Detect which cell encompasses the target text, then output its [x, y] center coordinate. 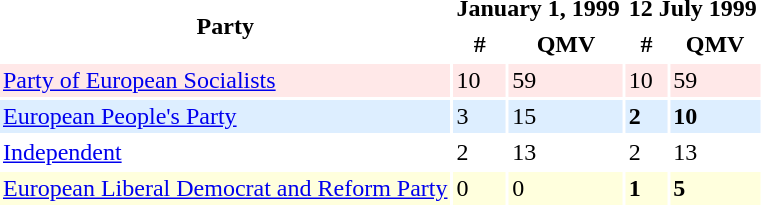
European Liberal Democrat and Reform Party [225, 188]
Independent [225, 152]
Party of European Socialists [225, 80]
European People's Party [225, 116]
5 [715, 188]
1 [647, 188]
15 [566, 116]
3 [480, 116]
